From the cell containing the given text, extract its center point as [X, Y] coordinate. 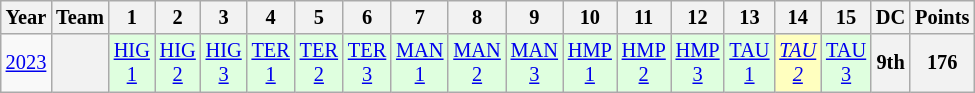
8 [476, 17]
HMP2 [644, 63]
MAN1 [420, 63]
TER3 [367, 63]
15 [846, 17]
3 [224, 17]
TAU2 [798, 63]
6 [367, 17]
TER1 [271, 63]
TAU1 [749, 63]
HIG2 [178, 63]
TAU3 [846, 63]
HMP1 [590, 63]
5 [319, 17]
MAN2 [476, 63]
9 [534, 17]
HIG3 [224, 63]
9th [890, 63]
14 [798, 17]
12 [698, 17]
7 [420, 17]
2023 [26, 63]
DC [890, 17]
MAN3 [534, 63]
Points [942, 17]
13 [749, 17]
11 [644, 17]
10 [590, 17]
Team [80, 17]
TER2 [319, 63]
Year [26, 17]
1 [132, 17]
176 [942, 63]
4 [271, 17]
HIG1 [132, 63]
HMP3 [698, 63]
2 [178, 17]
